Detect which cell encompasses the target text, then output its [X, Y] center coordinate. 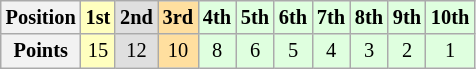
12 [136, 51]
10 [178, 51]
3rd [178, 17]
9th [407, 17]
6 [255, 51]
7th [331, 17]
5th [255, 17]
15 [98, 51]
5 [293, 51]
10th [450, 17]
2 [407, 51]
8 [217, 51]
4 [331, 51]
2nd [136, 17]
1 [450, 51]
Position [41, 17]
Points [41, 51]
3 [369, 51]
8th [369, 17]
6th [293, 17]
4th [217, 17]
1st [98, 17]
